Search for the cell housing the specified text and yield its (x, y) center coordinate. 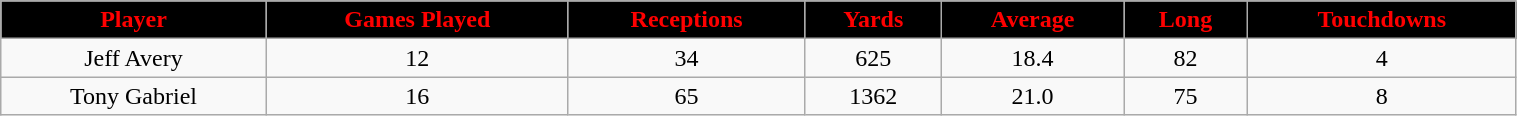
75 (1186, 96)
625 (874, 58)
65 (686, 96)
Games Played (417, 20)
Touchdowns (1382, 20)
Player (134, 20)
21.0 (1033, 96)
Yards (874, 20)
18.4 (1033, 58)
4 (1382, 58)
34 (686, 58)
Long (1186, 20)
Jeff Avery (134, 58)
8 (1382, 96)
1362 (874, 96)
12 (417, 58)
16 (417, 96)
82 (1186, 58)
Tony Gabriel (134, 96)
Receptions (686, 20)
Average (1033, 20)
